Identify which cell holds the provided text, then report its (x, y) central coordinate. 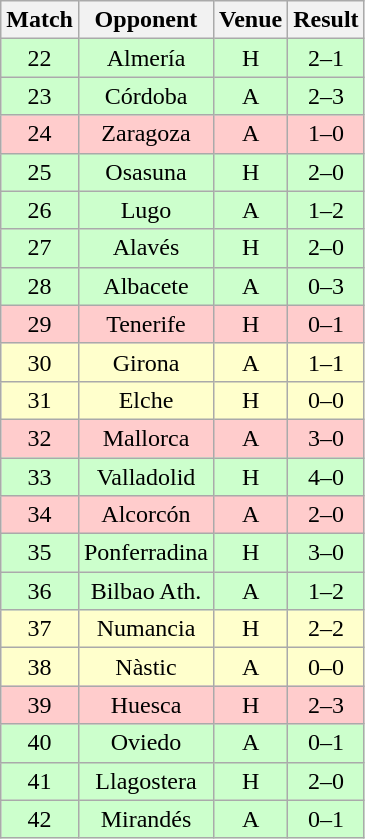
27 (40, 248)
37 (40, 629)
Almería (146, 58)
34 (40, 515)
35 (40, 553)
30 (40, 362)
25 (40, 172)
26 (40, 210)
Result (326, 20)
33 (40, 477)
39 (40, 705)
36 (40, 591)
Valladolid (146, 477)
Tenerife (146, 324)
32 (40, 438)
42 (40, 819)
Oviedo (146, 743)
Alcorcón (146, 515)
2–1 (326, 58)
Alavés (146, 248)
Lugo (146, 210)
4–0 (326, 477)
1–0 (326, 134)
Numancia (146, 629)
40 (40, 743)
Venue (250, 20)
24 (40, 134)
29 (40, 324)
38 (40, 667)
Mallorca (146, 438)
23 (40, 96)
Opponent (146, 20)
Zaragoza (146, 134)
Bilbao Ath. (146, 591)
28 (40, 286)
Mirandés (146, 819)
41 (40, 781)
31 (40, 400)
Llagostera (146, 781)
Nàstic (146, 667)
1–1 (326, 362)
Osasuna (146, 172)
Elche (146, 400)
Albacete (146, 286)
Match (40, 20)
Girona (146, 362)
Huesca (146, 705)
2–2 (326, 629)
0–3 (326, 286)
Ponferradina (146, 553)
Córdoba (146, 96)
22 (40, 58)
